Scan for the cell matching the given text and deliver its [x, y] coordinate at center. 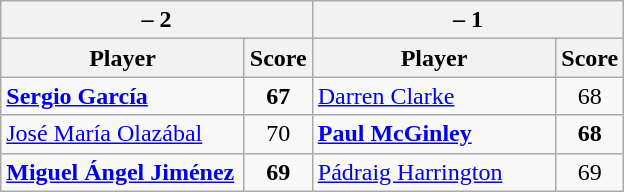
Darren Clarke [434, 96]
Miguel Ángel Jiménez [123, 172]
Sergio García [123, 96]
70 [278, 134]
Pádraig Harrington [434, 172]
– 2 [157, 20]
Paul McGinley [434, 134]
67 [278, 96]
– 1 [468, 20]
José María Olazábal [123, 134]
